Return the (X, Y) coordinate for the center point of the cell that contains the specified text.  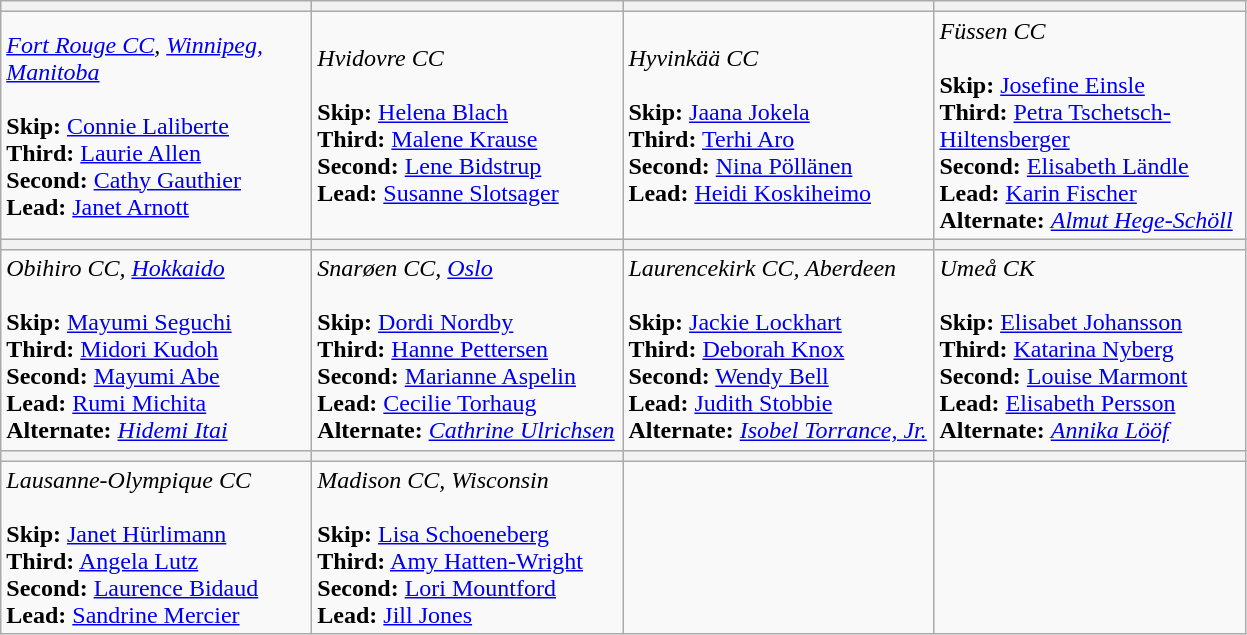
Fort Rouge CC, Winnipeg, ManitobaSkip: Connie Laliberte Third: Laurie Allen Second: Cathy Gauthier Lead: Janet Arnott (156, 126)
Obihiro CC, HokkaidoSkip: Mayumi Seguchi Third: Midori Kudoh Second: Mayumi Abe Lead: Rumi Michita Alternate: Hidemi Itai (156, 350)
Hvidovre CC Skip: Helena Blach Third: Malene Krause Second: Lene Bidstrup Lead: Susanne Slotsager (468, 126)
Umeå CK Skip: Elisabet Johansson Third: Katarina Nyberg Second: Louise Marmont Lead: Elisabeth Persson Alternate: Annika Lööf (1090, 350)
Lausanne-Olympique CC Skip: Janet Hürlimann Third: Angela Lutz Second: Laurence Bidaud Lead: Sandrine Mercier (156, 548)
Füssen CC Skip: Josefine Einsle Third: Petra Tschetsch-Hiltensberger Second: Elisabeth Ländle Lead: Karin Fischer Alternate: Almut Hege-Schöll (1090, 126)
Laurencekirk CC, AberdeenSkip: Jackie Lockhart Third: Deborah Knox Second: Wendy Bell Lead: Judith Stobbie Alternate: Isobel Torrance, Jr. (778, 350)
Madison CC, Wisconsin Skip: Lisa Schoeneberg Third: Amy Hatten-Wright Second: Lori Mountford Lead: Jill Jones (468, 548)
Hyvinkää CC Skip: Jaana Jokela Third: Terhi Aro Second: Nina Pöllänen Lead: Heidi Koskiheimo (778, 126)
Snarøen CC, OsloSkip: Dordi Nordby Third: Hanne Pettersen Second: Marianne Aspelin Lead: Cecilie Torhaug Alternate: Cathrine Ulrichsen (468, 350)
